Determine the [X, Y] coordinate at the center of the cell enclosing the given text.  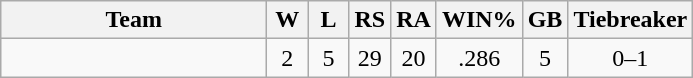
2 [288, 58]
.286 [479, 58]
GB [545, 20]
Team [134, 20]
W [288, 20]
RA [414, 20]
Tiebreaker [630, 20]
RS [370, 20]
L [328, 20]
20 [414, 58]
0–1 [630, 58]
29 [370, 58]
WIN% [479, 20]
